Search for the cell housing the specified text and yield its (X, Y) center coordinate. 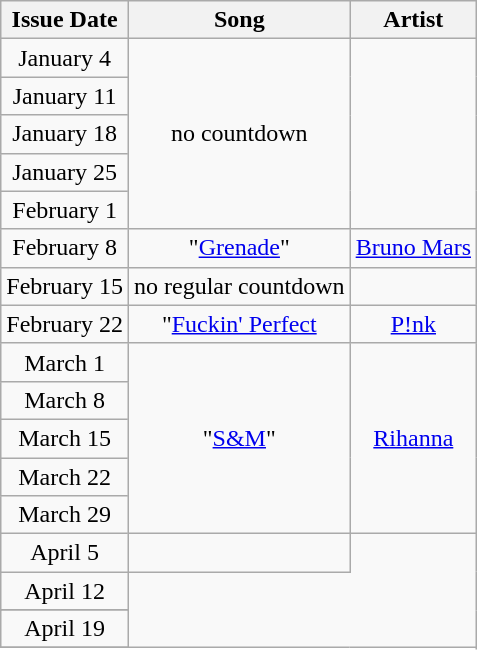
March 8 (65, 400)
Artist (413, 20)
Bruno Mars (413, 248)
January 18 (65, 134)
no regular countdown (239, 286)
February 8 (65, 248)
April 12 (65, 591)
"Fuckin' Perfect (239, 324)
Issue Date (65, 20)
"Grenade" (239, 248)
February 22 (65, 324)
January 4 (65, 58)
January 25 (65, 172)
April 5 (65, 553)
Rihanna (413, 438)
February 1 (65, 210)
March 29 (65, 515)
Song (239, 20)
March 22 (65, 477)
March 1 (65, 362)
February 15 (65, 286)
March 15 (65, 438)
P!nk (413, 324)
April 19 (65, 629)
January 11 (65, 96)
"S&M" (239, 438)
no countdown (239, 134)
